Provide the [X, Y] coordinate of the cell's center where the given text is located.  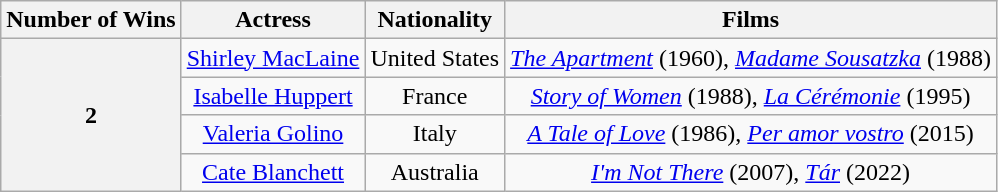
Number of Wins [91, 20]
The Apartment (1960), Madame Sousatzka (1988) [751, 58]
France [435, 96]
2 [91, 115]
I'm Not There (2007), Tár (2022) [751, 172]
United States [435, 58]
Italy [435, 134]
Isabelle Huppert [273, 96]
A Tale of Love (1986), Per amor vostro (2015) [751, 134]
Australia [435, 172]
Nationality [435, 20]
Shirley MacLaine [273, 58]
Story of Women (1988), La Cérémonie (1995) [751, 96]
Cate Blanchett [273, 172]
Actress [273, 20]
Films [751, 20]
Valeria Golino [273, 134]
